From the cell containing the given text, extract its center point as [x, y] coordinate. 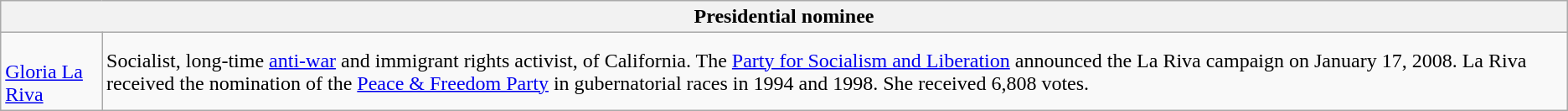
Gloria La Riva [52, 71]
Presidential nominee [784, 17]
